Detect which cell encompasses the target text, then output its (x, y) center coordinate. 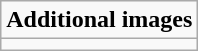
Additional images (100, 20)
